Return (x, y) of the center of cell containing provided text 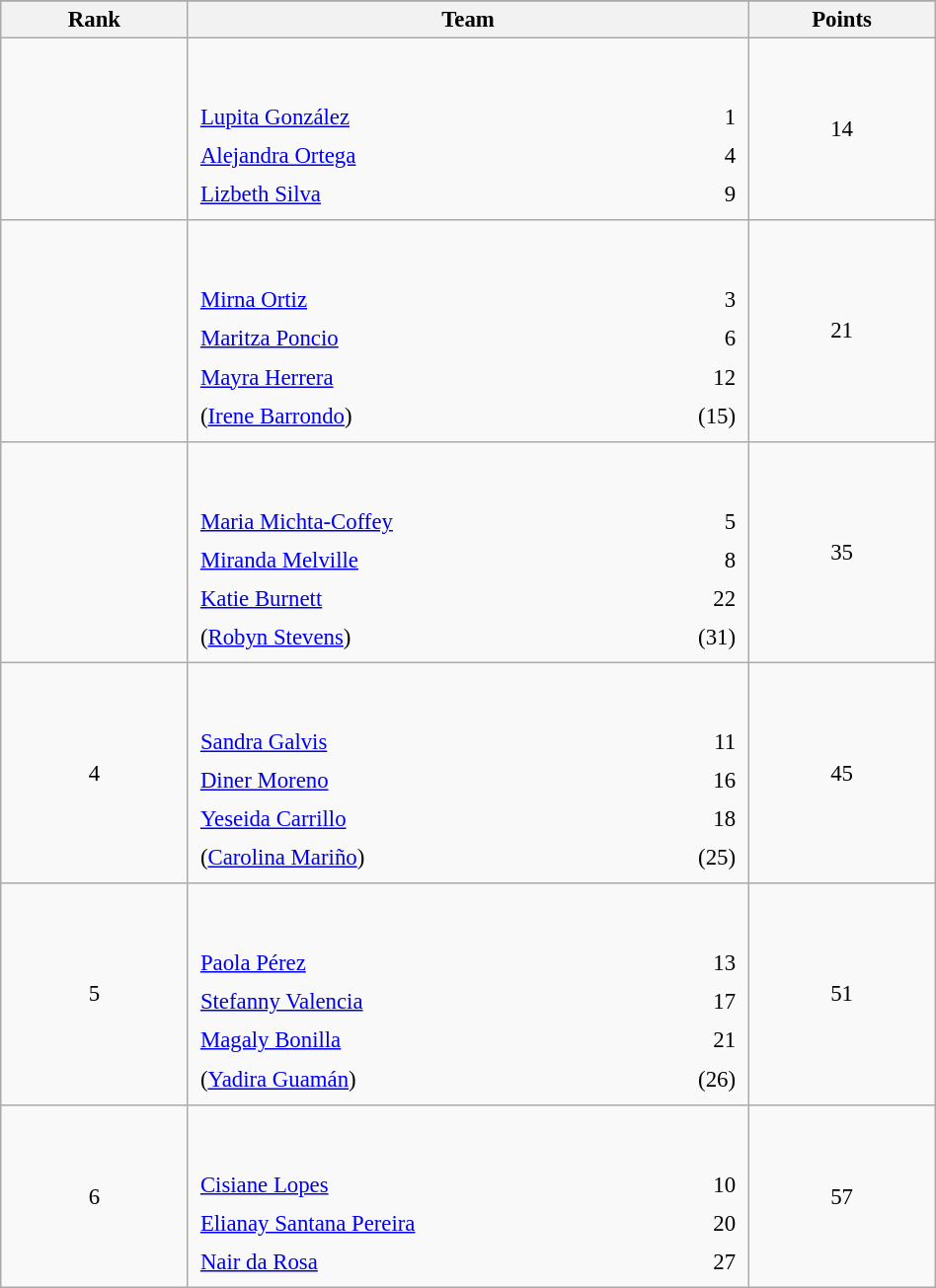
Maritza Poncio (405, 339)
16 (683, 781)
Magaly Bonilla (409, 1040)
18 (683, 819)
Katie Burnett (416, 598)
Sandra Galvis (409, 742)
Rank (95, 20)
Yeseida Carrillo (409, 819)
Lupita González 1 Alejandra Ortega 4 Lizbeth Silva 9 (468, 130)
Paola Pérez 13 Stefanny Valencia 17 Magaly Bonilla 21 (Yadira Guamán) (26) (468, 994)
(31) (689, 637)
11 (683, 742)
Paola Pérez (409, 963)
45 (841, 773)
(Robyn Stevens) (416, 637)
Lupita González (436, 117)
(15) (679, 416)
(26) (683, 1079)
3 (679, 300)
(Irene Barrondo) (405, 416)
8 (689, 560)
Sandra Galvis 11 Diner Moreno 16 Yeseida Carrillo 18 (Carolina Mariño) (25) (468, 773)
14 (841, 130)
57 (841, 1196)
(Yadira Guamán) (409, 1079)
Diner Moreno (409, 781)
12 (679, 377)
35 (841, 552)
27 (707, 1261)
Cisiane Lopes (432, 1184)
Lizbeth Silva (436, 194)
51 (841, 994)
Stefanny Valencia (409, 1002)
9 (711, 194)
(Carolina Mariño) (409, 858)
Mayra Herrera (405, 377)
Cisiane Lopes 10 Elianay Santana Pereira 20 Nair da Rosa 27 (468, 1196)
Alejandra Ortega (436, 156)
22 (689, 598)
Nair da Rosa (432, 1261)
1 (711, 117)
Miranda Melville (416, 560)
Points (841, 20)
10 (707, 1184)
Maria Michta-Coffey (416, 521)
Mirna Ortiz 3 Maritza Poncio 6 Mayra Herrera 12 (Irene Barrondo) (15) (468, 331)
17 (683, 1002)
(25) (683, 858)
20 (707, 1223)
Mirna Ortiz (405, 300)
Maria Michta-Coffey 5 Miranda Melville 8 Katie Burnett 22 (Robyn Stevens) (31) (468, 552)
Elianay Santana Pereira (432, 1223)
Team (468, 20)
13 (683, 963)
